Pinpoint the cell where the given text exists, returning its [X, Y] midpoint coordinate. 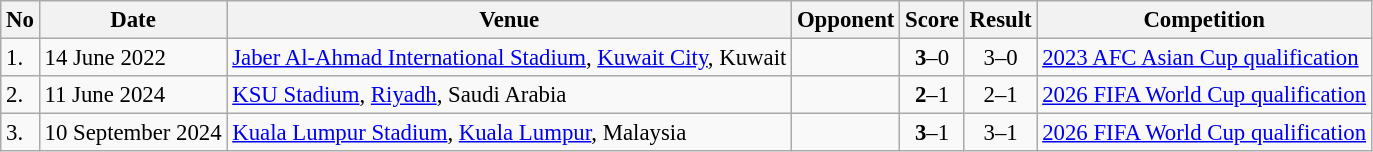
Jaber Al-Ahmad International Stadium, Kuwait City, Kuwait [510, 58]
KSU Stadium, Riyadh, Saudi Arabia [510, 95]
3. [20, 133]
Score [932, 20]
Date [133, 20]
2023 AFC Asian Cup qualification [1204, 58]
Venue [510, 20]
10 September 2024 [133, 133]
Kuala Lumpur Stadium, Kuala Lumpur, Malaysia [510, 133]
Result [1000, 20]
14 June 2022 [133, 58]
Opponent [846, 20]
Competition [1204, 20]
11 June 2024 [133, 95]
2. [20, 95]
1. [20, 58]
No [20, 20]
